Provide the (x, y) coordinate of the cell's center where the given text is located.  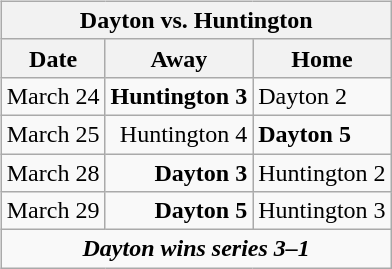
Dayton 3 (179, 173)
Dayton wins series 3–1 (196, 249)
March 24 (53, 96)
March 28 (53, 173)
March 25 (53, 134)
Away (179, 58)
Dayton vs. Huntington (196, 20)
Huntington 2 (322, 173)
Home (322, 58)
Huntington 4 (179, 134)
Dayton 2 (322, 96)
March 29 (53, 211)
Date (53, 58)
